Capture the cell that displays the provided text and extract its (x, y) central coordinate. 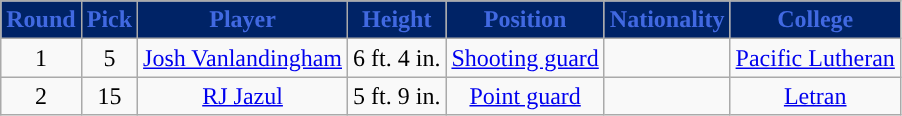
6 ft. 4 in. (397, 58)
RJ Jazul (243, 96)
Letran (815, 96)
Pick (109, 20)
Round (41, 20)
College (815, 20)
15 (109, 96)
5 ft. 9 in. (397, 96)
Height (397, 20)
1 (41, 58)
2 (41, 96)
Player (243, 20)
Point guard (525, 96)
Nationality (667, 20)
5 (109, 58)
Josh Vanlandingham (243, 58)
Pacific Lutheran (815, 58)
Shooting guard (525, 58)
Position (525, 20)
